From the cell containing the given text, extract its center point as (X, Y) coordinate. 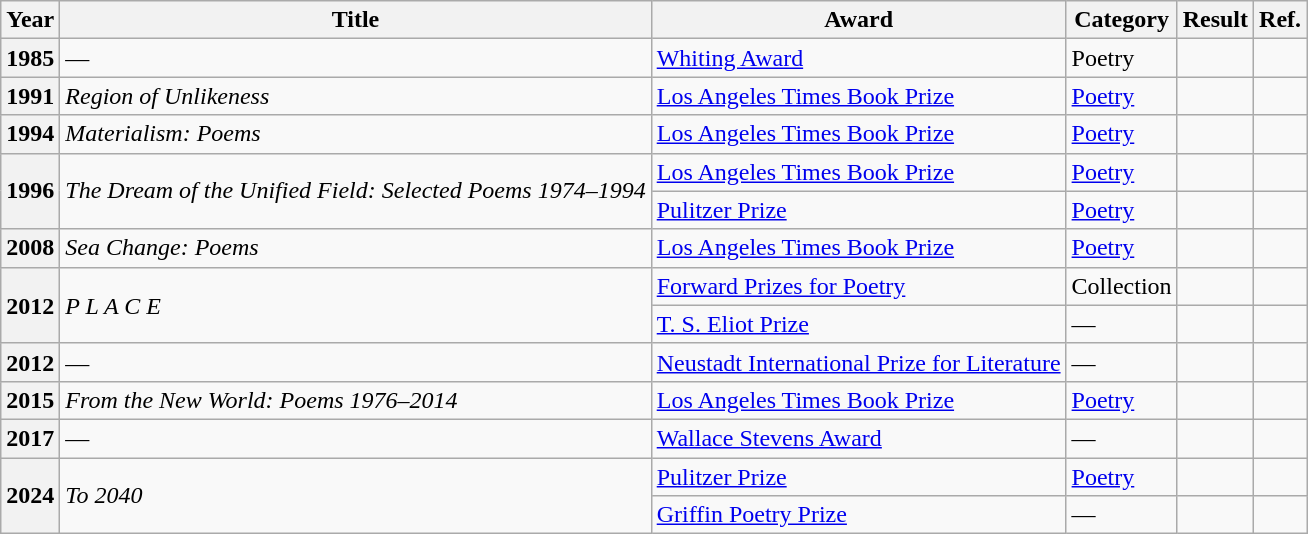
Wallace Stevens Award (858, 438)
To 2040 (356, 496)
2017 (30, 438)
1991 (30, 96)
From the New World: Poems 1976–2014 (356, 400)
2008 (30, 248)
Forward Prizes for Poetry (858, 286)
Collection (1122, 286)
1985 (30, 58)
Result (1215, 20)
Ref. (1280, 20)
P L A C E (356, 305)
Materialism: Poems (356, 134)
The Dream of the Unified Field: Selected Poems 1974–1994 (356, 191)
T. S. Eliot Prize (858, 324)
Region of Unlikeness (356, 96)
Whiting Award (858, 58)
2024 (30, 496)
Neustadt International Prize for Literature (858, 362)
Award (858, 20)
Year (30, 20)
Title (356, 20)
Griffin Poetry Prize (858, 515)
1994 (30, 134)
Category (1122, 20)
Sea Change: Poems (356, 248)
1996 (30, 191)
2015 (30, 400)
